Identify which cell holds the provided text, then report its (x, y) central coordinate. 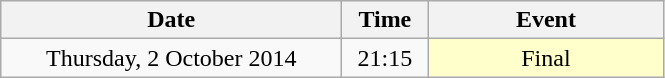
Date (172, 20)
Thursday, 2 October 2014 (172, 58)
Event (546, 20)
21:15 (385, 58)
Final (546, 58)
Time (385, 20)
